From the cell containing the given text, extract its center point as (X, Y) coordinate. 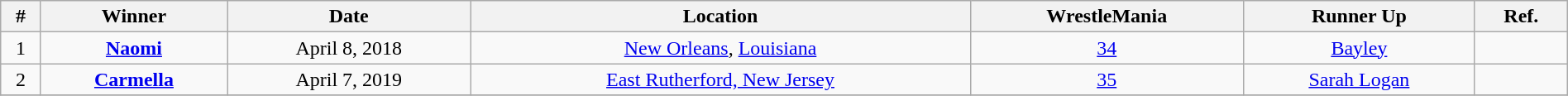
April 8, 2018 (349, 48)
Location (720, 17)
2 (22, 79)
Naomi (134, 48)
# (22, 17)
East Rutherford, New Jersey (720, 79)
New Orleans, Louisiana (720, 48)
Runner Up (1359, 17)
Winner (134, 17)
WrestleMania (1107, 17)
1 (22, 48)
34 (1107, 48)
Sarah Logan (1359, 79)
April 7, 2019 (349, 79)
Carmella (134, 79)
Bayley (1359, 48)
Ref. (1521, 17)
35 (1107, 79)
Date (349, 17)
